Output the [x, y] coordinate of the center of the cell containing the given text.  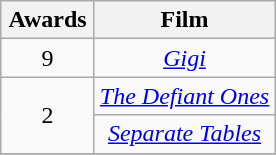
Film [184, 20]
The Defiant Ones [184, 96]
2 [48, 115]
9 [48, 58]
Gigi [184, 58]
Awards [48, 20]
Separate Tables [184, 134]
